For the text-containing cell, return its midpoint in (x, y) coordinate format. 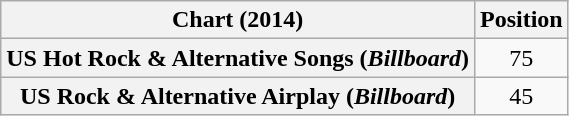
45 (521, 96)
Position (521, 20)
US Rock & Alternative Airplay (Billboard) (238, 96)
75 (521, 58)
US Hot Rock & Alternative Songs (Billboard) (238, 58)
Chart (2014) (238, 20)
